Pinpoint the cell where the given text exists, returning its [X, Y] midpoint coordinate. 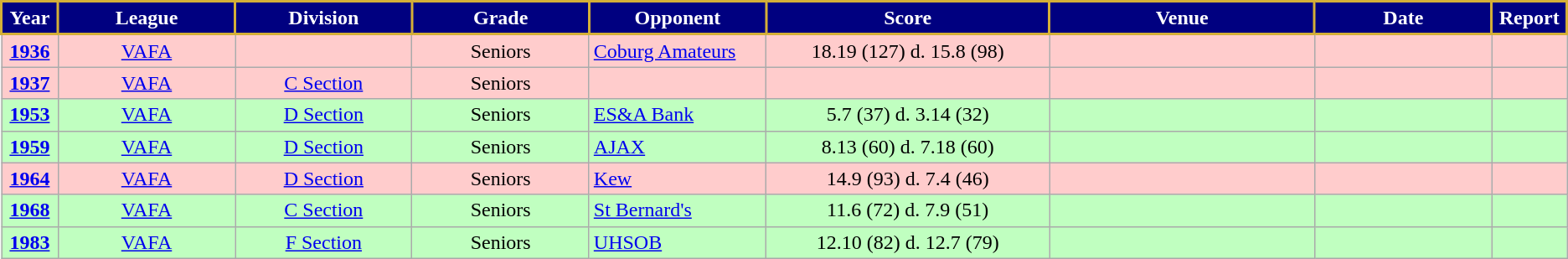
Grade [501, 18]
8.13 (60) d. 7.18 (60) [908, 147]
Division [323, 18]
Report [1529, 18]
Coburg Amateurs [677, 50]
League [146, 18]
1936 [30, 50]
1964 [30, 179]
1959 [30, 147]
Date [1404, 18]
AJAX [677, 147]
1953 [30, 115]
St Bernard's [677, 210]
Score [908, 18]
1937 [30, 83]
F Section [323, 242]
5.7 (37) d. 3.14 (32) [908, 115]
18.19 (127) d. 15.8 (98) [908, 50]
1968 [30, 210]
1983 [30, 242]
Year [30, 18]
12.10 (82) d. 12.7 (79) [908, 242]
Venue [1183, 18]
Opponent [677, 18]
ES&A Bank [677, 115]
14.9 (93) d. 7.4 (46) [908, 179]
UHSOB [677, 242]
11.6 (72) d. 7.9 (51) [908, 210]
Kew [677, 179]
